Return (x, y) of the center of cell containing provided text 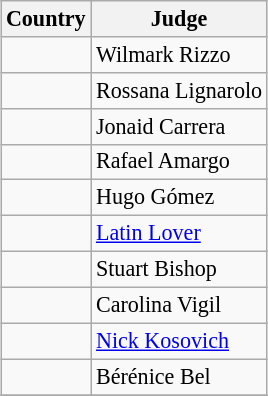
Rafael Amargo (179, 162)
Rossana Lignarolo (179, 90)
Carolina Vigil (179, 305)
Wilmark Rizzo (179, 54)
Jonaid Carrera (179, 126)
Country (46, 18)
Judge (179, 18)
Hugo Gómez (179, 198)
Bérénice Bel (179, 377)
Latin Lover (179, 233)
Stuart Bishop (179, 269)
Nick Kosovich (179, 341)
